Search for the cell housing the specified text and yield its [x, y] center coordinate. 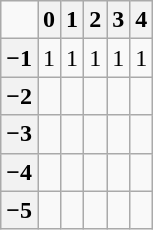
3 [118, 20]
−4 [20, 172]
0 [50, 20]
4 [142, 20]
−1 [20, 58]
2 [96, 20]
−5 [20, 210]
−2 [20, 96]
−3 [20, 134]
